Capture the cell that displays the provided text and extract its [x, y] central coordinate. 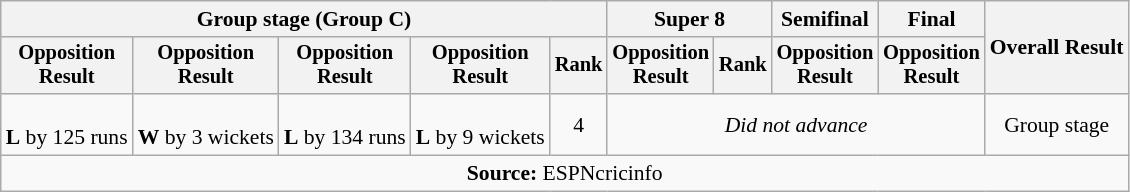
W by 3 wickets [206, 124]
Semifinal [826, 19]
Did not advance [796, 124]
Overall Result [1057, 48]
L by 125 runs [67, 124]
Source: ESPNcricinfo [565, 174]
L by 9 wickets [480, 124]
Group stage (Group C) [304, 19]
Final [932, 19]
4 [579, 124]
Group stage [1057, 124]
L by 134 runs [345, 124]
Super 8 [689, 19]
